Identify which cell holds the provided text, then report its [X, Y] central coordinate. 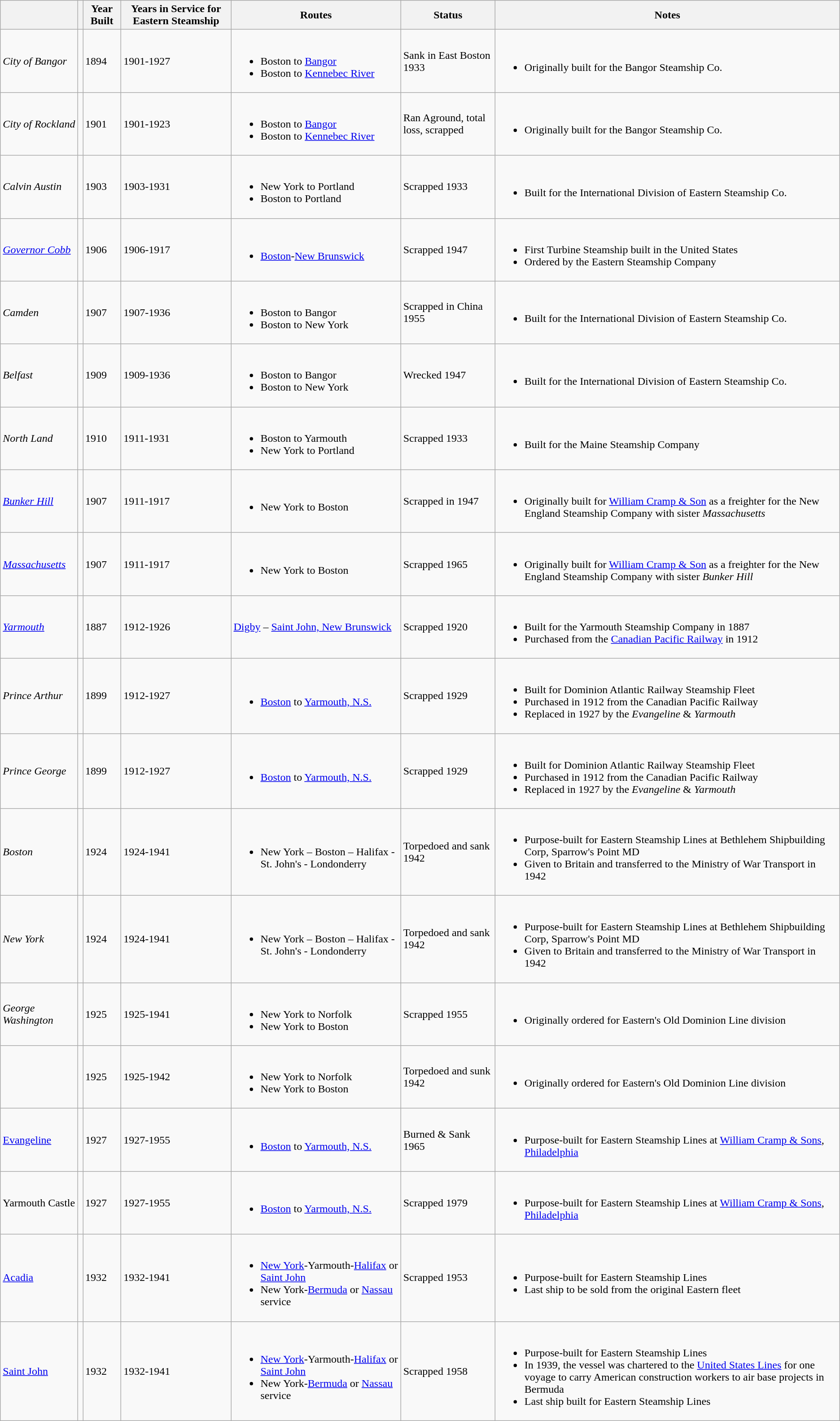
Bunker Hill [39, 501]
Year Built [101, 15]
1909-1936 [176, 375]
Scrapped 1965 [448, 564]
1906 [101, 250]
Scrapped 1958 [448, 1371]
Originally built for William Cramp & Son as a freighter for the New England Steamship Company with sister Massachusetts [667, 501]
Burned & Sank 1965 [448, 1140]
Acadia [39, 1278]
1903-1931 [176, 187]
New York to PortlandBoston to Portland [316, 187]
Scrapped 1979 [448, 1203]
City of Bangor [39, 61]
Ran Aground, total loss, scrapped [448, 124]
Yarmouth [39, 627]
Boston-New Brunswick [316, 250]
Scrapped 1920 [448, 627]
Wrecked 1947 [448, 375]
Calvin Austin [39, 187]
Originally built for William Cramp & Son as a freighter for the New England Steamship Company with sister Bunker Hill [667, 564]
1912-1926 [176, 627]
City of Rockland [39, 124]
Massachusetts [39, 564]
Scrapped in China 1955 [448, 312]
1894 [101, 61]
Scrapped 1953 [448, 1278]
Scrapped 1947 [448, 250]
1909 [101, 375]
Digby – Saint John, New Brunswick [316, 627]
1901 [101, 124]
1911-1931 [176, 438]
Routes [316, 15]
Status [448, 15]
Yarmouth Castle [39, 1203]
Prince George [39, 771]
1906-1917 [176, 250]
Belfast [39, 375]
1887 [101, 627]
Scrapped in 1947 [448, 501]
1910 [101, 438]
Boston [39, 852]
Boston to YarmouthNew York to Portland [316, 438]
1901-1923 [176, 124]
First Turbine Steamship built in the United StatesOrdered by the Eastern Steamship Company [667, 250]
Built for the Maine Steamship Company [667, 438]
1901-1927 [176, 61]
Sank in East Boston 1933 [448, 61]
Scrapped 1955 [448, 1014]
North Land [39, 438]
Purpose-built for Eastern Steamship LinesLast ship to be sold from the original Eastern fleet [667, 1278]
1925-1942 [176, 1077]
Saint John [39, 1371]
Notes [667, 15]
George Washington [39, 1014]
1903 [101, 187]
1907-1936 [176, 312]
1925-1941 [176, 1014]
Prince Arthur [39, 696]
Built for the Yarmouth Steamship Company in 1887Purchased from the Canadian Pacific Railway in 1912 [667, 627]
New York [39, 939]
Governor Cobb [39, 250]
Years in Service for Eastern Steamship [176, 15]
Evangeline [39, 1140]
Torpedoed and sunk 1942 [448, 1077]
Camden [39, 312]
